Determine the (x, y) coordinate at the center of the cell enclosing the given text.  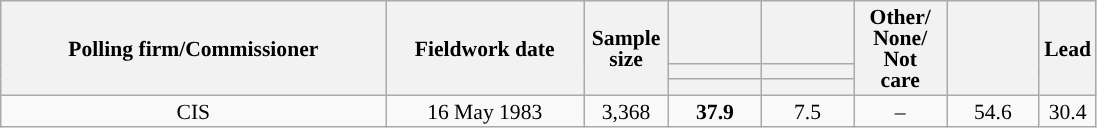
Other/None/Notcare (900, 48)
Polling firm/Commissioner (194, 48)
7.5 (808, 110)
– (900, 110)
54.6 (992, 110)
CIS (194, 110)
30.4 (1068, 110)
3,368 (626, 110)
16 May 1983 (485, 110)
Fieldwork date (485, 48)
37.9 (716, 110)
Sample size (626, 48)
Lead (1068, 48)
